Return the [x, y] coordinate for the center point of the cell that contains the specified text.  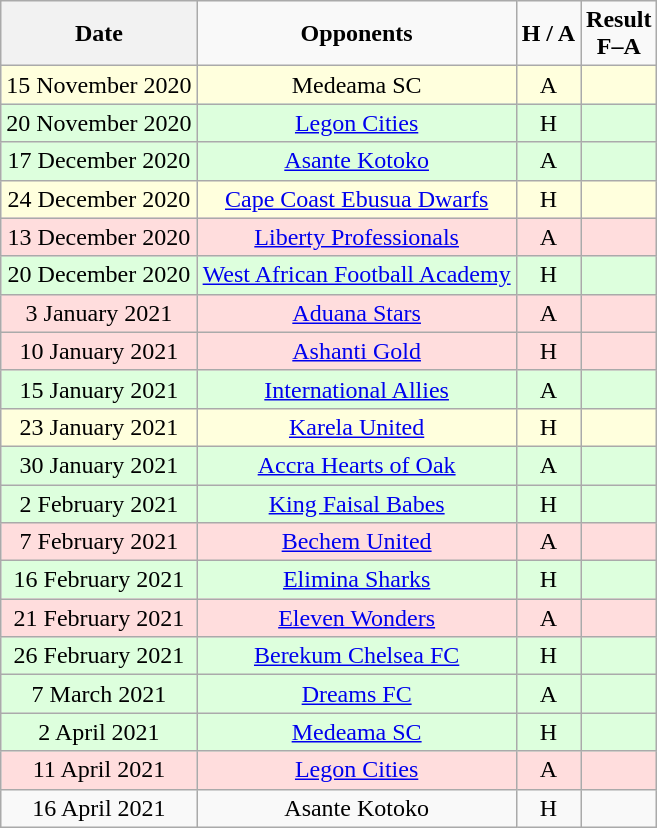
Accra Hearts of Oak [356, 465]
Ashanti Gold [356, 351]
24 December 2020 [99, 199]
7 February 2021 [99, 542]
10 January 2021 [99, 351]
International Allies [356, 389]
7 March 2021 [99, 694]
Opponents [356, 34]
11 April 2021 [99, 770]
16 April 2021 [99, 808]
23 January 2021 [99, 427]
Aduana Stars [356, 313]
30 January 2021 [99, 465]
26 February 2021 [99, 656]
Liberty Professionals [356, 237]
King Faisal Babes [356, 503]
2 April 2021 [99, 732]
Karela United [356, 427]
West African Football Academy [356, 275]
Date [99, 34]
3 January 2021 [99, 313]
16 February 2021 [99, 580]
20 December 2020 [99, 275]
Berekum Chelsea FC [356, 656]
2 February 2021 [99, 503]
Eleven Wonders [356, 618]
13 December 2020 [99, 237]
17 December 2020 [99, 161]
20 November 2020 [99, 123]
H / A [548, 34]
Cape Coast Ebusua Dwarfs [356, 199]
15 January 2021 [99, 389]
Dreams FC [356, 694]
Elimina Sharks [356, 580]
21 February 2021 [99, 618]
Bechem United [356, 542]
15 November 2020 [99, 85]
ResultF–A [619, 34]
